Output the [X, Y] coordinate of the center of the cell containing the given text.  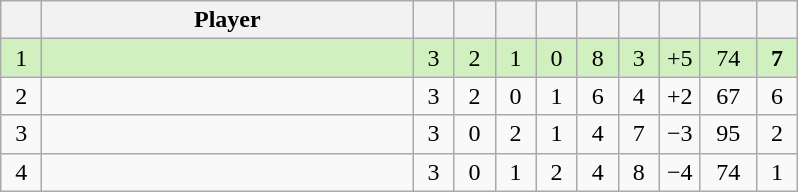
−4 [680, 172]
95 [728, 134]
Player [228, 20]
+5 [680, 58]
67 [728, 96]
−3 [680, 134]
+2 [680, 96]
